From the cell containing the given text, extract its center point as [x, y] coordinate. 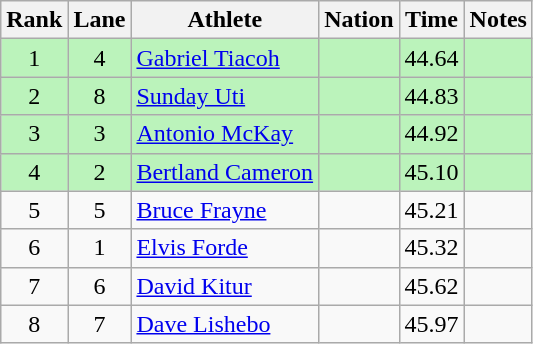
Lane [100, 20]
Dave Lishebo [225, 324]
44.64 [432, 58]
45.32 [432, 248]
Sunday Uti [225, 96]
Bertland Cameron [225, 172]
45.97 [432, 324]
Antonio McKay [225, 134]
David Kitur [225, 286]
44.92 [432, 134]
Nation [359, 20]
Gabriel Tiacoh [225, 58]
45.21 [432, 210]
Notes [498, 20]
Bruce Frayne [225, 210]
45.62 [432, 286]
44.83 [432, 96]
Time [432, 20]
45.10 [432, 172]
Elvis Forde [225, 248]
Athlete [225, 20]
Rank [34, 20]
